Locate the cell with the specified text and output its [X, Y] center coordinate. 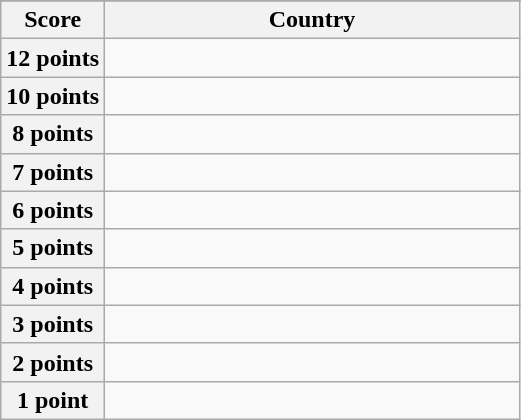
Country [312, 20]
5 points [53, 248]
Score [53, 20]
3 points [53, 324]
7 points [53, 172]
12 points [53, 58]
8 points [53, 134]
2 points [53, 362]
6 points [53, 210]
4 points [53, 286]
10 points [53, 96]
1 point [53, 400]
